Determine the [X, Y] coordinate at the center of the cell enclosing the given text.  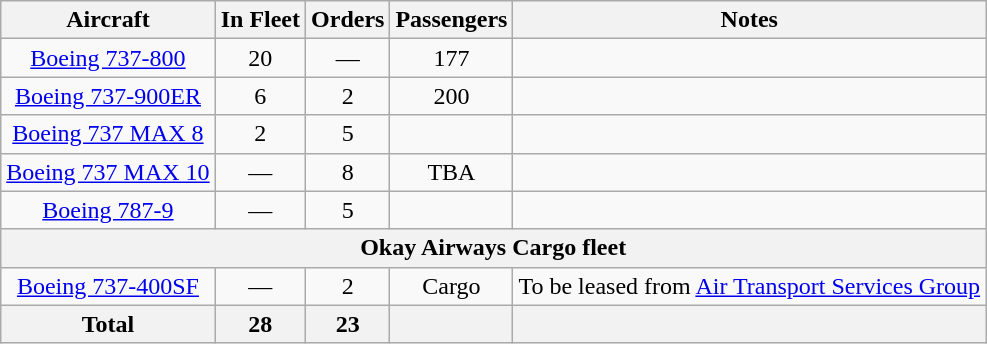
Okay Airways Cargo fleet [494, 248]
200 [452, 96]
In Fleet [260, 20]
28 [260, 324]
Boeing 787-9 [108, 210]
177 [452, 58]
Boeing 737 MAX 8 [108, 134]
Total [108, 324]
Passengers [452, 20]
Boeing 737-800 [108, 58]
Notes [750, 20]
20 [260, 58]
8 [348, 172]
Boeing 737-900ER [108, 96]
TBA [452, 172]
To be leased from Air Transport Services Group [750, 286]
6 [260, 96]
Orders [348, 20]
Boeing 737 MAX 10 [108, 172]
23 [348, 324]
Boeing 737-400SF [108, 286]
Cargo [452, 286]
Aircraft [108, 20]
